Identify which cell holds the provided text, then report its (x, y) central coordinate. 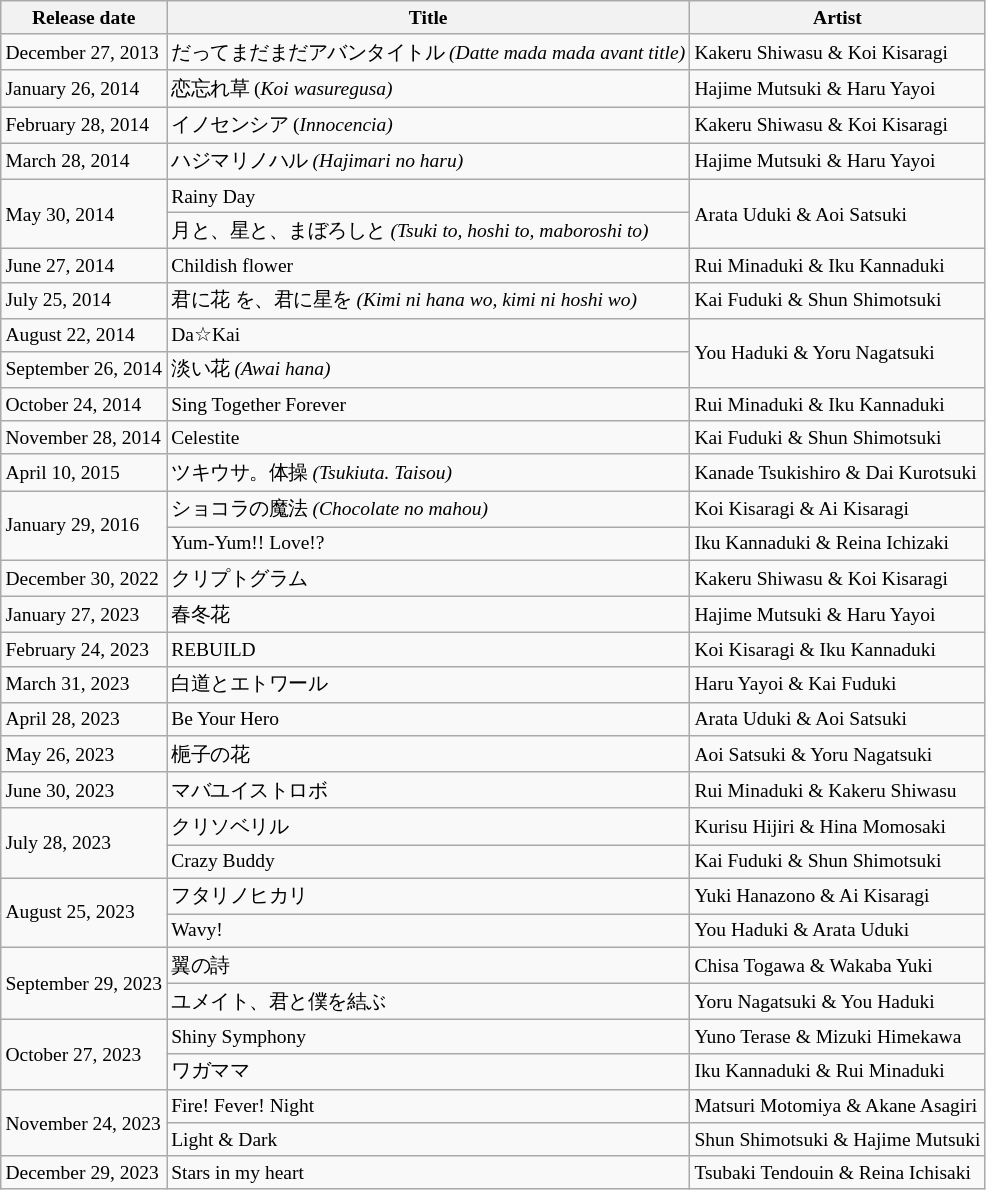
Rui Minaduki & Kakeru Shiwasu (838, 790)
翼の詩 (428, 965)
Iku Kannaduki & Reina Ichizaki (838, 544)
Release date (84, 18)
December 27, 2013 (84, 52)
Be Your Hero (428, 718)
白道とエトワール (428, 684)
December 30, 2022 (84, 578)
Kurisu Hijiri & Hina Momosaki (838, 826)
Celestite (428, 438)
だってまだまだアバンタイトル (Datte mada mada avant title) (428, 52)
フタリノヒカリ (428, 896)
April 28, 2023 (84, 718)
Yuki Hanazono & Ai Kisaragi (838, 896)
Childish flower (428, 266)
June 30, 2023 (84, 790)
Wavy! (428, 930)
August 22, 2014 (84, 334)
Koi Kisaragi & Iku Kannaduki (838, 650)
June 27, 2014 (84, 266)
Haru Yayoi & Kai Fuduki (838, 684)
Stars in my heart (428, 1172)
October 24, 2014 (84, 404)
Yum-Yum!! Love!? (428, 544)
May 30, 2014 (84, 214)
Iku Kannaduki & Rui Minaduki (838, 1071)
April 10, 2015 (84, 472)
You Haduki & Arata Uduki (838, 930)
Aoi Satsuki & Yoru Nagatsuki (838, 754)
January 27, 2023 (84, 615)
February 28, 2014 (84, 125)
REBUILD (428, 650)
Rainy Day (428, 196)
Crazy Buddy (428, 860)
Fire! Fever! Night (428, 1106)
Yoru Nagatsuki & You Haduki (838, 1002)
マバユイストロボ (428, 790)
Light & Dark (428, 1140)
Koi Kisaragi & Ai Kisaragi (838, 509)
November 24, 2023 (84, 1122)
July 25, 2014 (84, 300)
クリプトグラム (428, 578)
ワガママ (428, 1071)
イノセンシア (Innocencia) (428, 125)
ハジマリノハル (Hajimari no haru) (428, 161)
November 28, 2014 (84, 438)
Shun Shimotsuki & Hajime Mutsuki (838, 1140)
July 28, 2023 (84, 843)
ショコラの魔法 (Chocolate no mahou) (428, 509)
Artist (838, 18)
Matsuri Motomiya & Akane Asagiri (838, 1106)
君に花 を、君に星を (Kimi ni hana wo, kimi ni hoshi wo) (428, 300)
ユメイト、君と僕を結ぶ (428, 1002)
Sing Together Forever (428, 404)
February 24, 2023 (84, 650)
September 26, 2014 (84, 370)
梔子の花 (428, 754)
September 29, 2023 (84, 984)
March 31, 2023 (84, 684)
Shiny Symphony (428, 1036)
恋忘れ草 (Koi wasuregusa) (428, 88)
Kanade Tsukishiro & Dai Kurotsuki (838, 472)
Chisa Togawa & Wakaba Yuki (838, 965)
December 29, 2023 (84, 1172)
October 27, 2023 (84, 1055)
月と、星と、まぼろしと (Tsuki to, hoshi to, maboroshi to) (428, 230)
Title (428, 18)
Yuno Terase & Mizuki Himekawa (838, 1036)
淡い花 (Awai hana) (428, 370)
August 25, 2023 (84, 913)
Da☆Kai (428, 334)
Tsubaki Tendouin & Reina Ichisaki (838, 1172)
春冬花 (428, 615)
クリソベリル (428, 826)
January 26, 2014 (84, 88)
ツキウサ。体操 (Tsukiuta. Taisou) (428, 472)
You Haduki & Yoru Nagatsuki (838, 353)
March 28, 2014 (84, 161)
January 29, 2016 (84, 526)
May 26, 2023 (84, 754)
